Identify which cell holds the provided text, then report its (x, y) central coordinate. 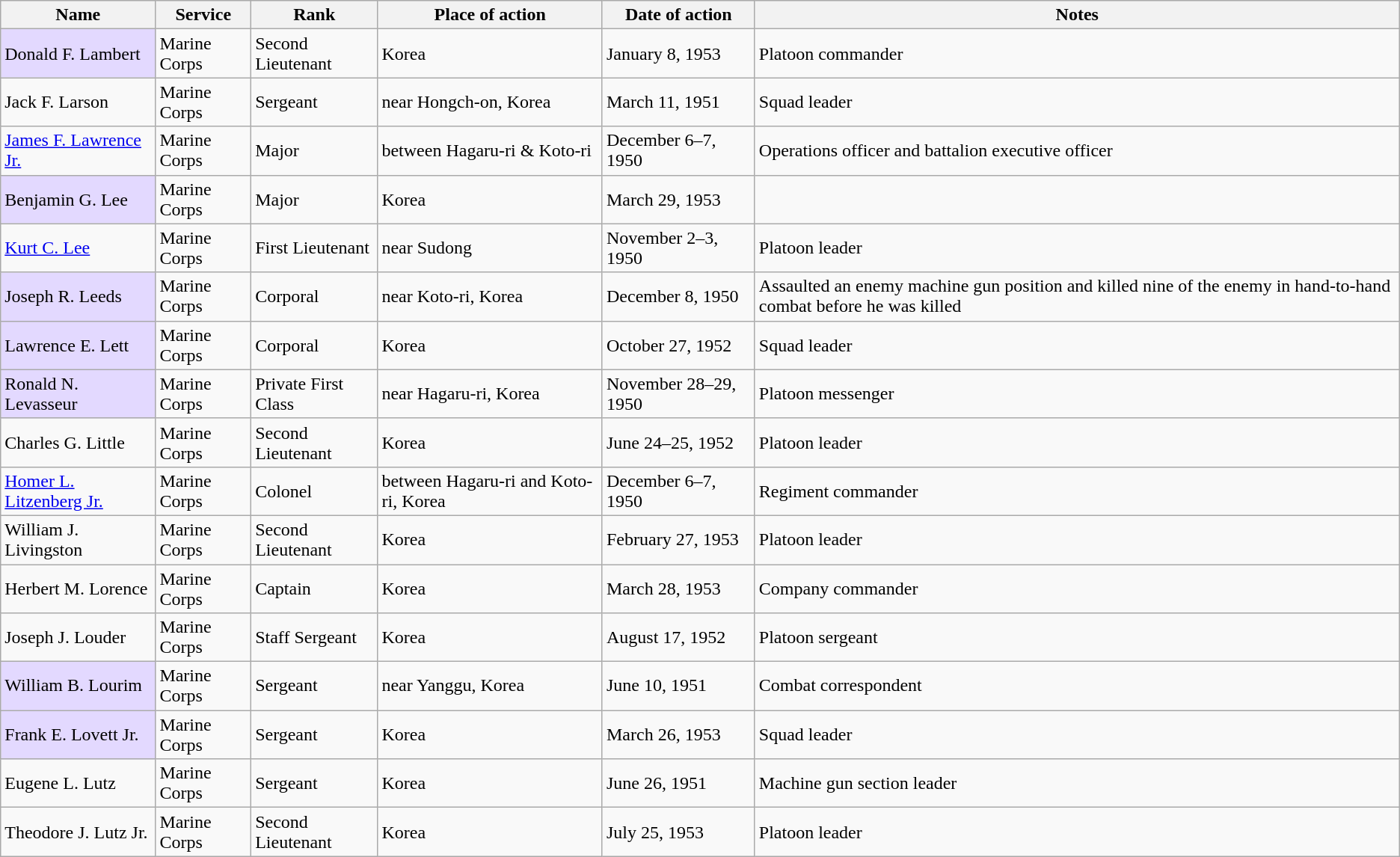
July 25, 1953 (678, 832)
March 26, 1953 (678, 734)
December 8, 1950 (678, 296)
near Hongch-on, Korea (491, 102)
Operations officer and battalion executive officer (1077, 151)
Combat correspondent (1077, 686)
Frank E. Lovett Jr. (78, 734)
Platoon messenger (1077, 393)
June 26, 1951 (678, 784)
Machine gun section leader (1077, 784)
Rank (314, 15)
Theodore J. Lutz Jr. (78, 832)
January 8, 1953 (678, 54)
June 24–25, 1952 (678, 443)
Private First Class (314, 393)
Benjamin G. Lee (78, 199)
Notes (1077, 15)
Lawrence E. Lett (78, 345)
James F. Lawrence Jr. (78, 151)
near Sudong (491, 248)
March 11, 1951 (678, 102)
between Hagaru-ri & Koto-ri (491, 151)
Joseph J. Louder (78, 637)
Platoon commander (1077, 54)
November 2–3, 1950 (678, 248)
October 27, 1952 (678, 345)
William J. Livingston (78, 540)
Name (78, 15)
Joseph R. Leeds (78, 296)
Company commander (1077, 588)
Donald F. Lambert (78, 54)
June 10, 1951 (678, 686)
Captain (314, 588)
February 27, 1953 (678, 540)
Kurt C. Lee (78, 248)
First Lieutenant (314, 248)
Homer L. Litzenberg Jr. (78, 491)
Charles G. Little (78, 443)
Jack F. Larson (78, 102)
August 17, 1952 (678, 637)
Eugene L. Lutz (78, 784)
between Hagaru-ri and Koto-ri, Korea (491, 491)
Date of action (678, 15)
Assaulted an enemy machine gun position and killed nine of the enemy in hand-to-hand combat before he was killed (1077, 296)
November 28–29, 1950 (678, 393)
Platoon sergeant (1077, 637)
near Yanggu, Korea (491, 686)
Herbert M. Lorence (78, 588)
near Hagaru-ri, Korea (491, 393)
Ronald N. Levasseur (78, 393)
William B. Lourim (78, 686)
near Koto-ri, Korea (491, 296)
Place of action (491, 15)
Colonel (314, 491)
Staff Sergeant (314, 637)
March 28, 1953 (678, 588)
Regiment commander (1077, 491)
March 29, 1953 (678, 199)
Service (203, 15)
